Determine the (x, y) coordinate at the center of the cell enclosing the given text.  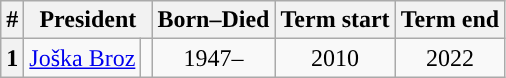
1 (12, 58)
2022 (450, 58)
1947– (214, 58)
Joška Broz (82, 58)
President (88, 20)
Born–Died (214, 20)
# (12, 20)
Term start (335, 20)
Term end (450, 20)
2010 (335, 58)
